Identify which cell holds the provided text, then report its [x, y] central coordinate. 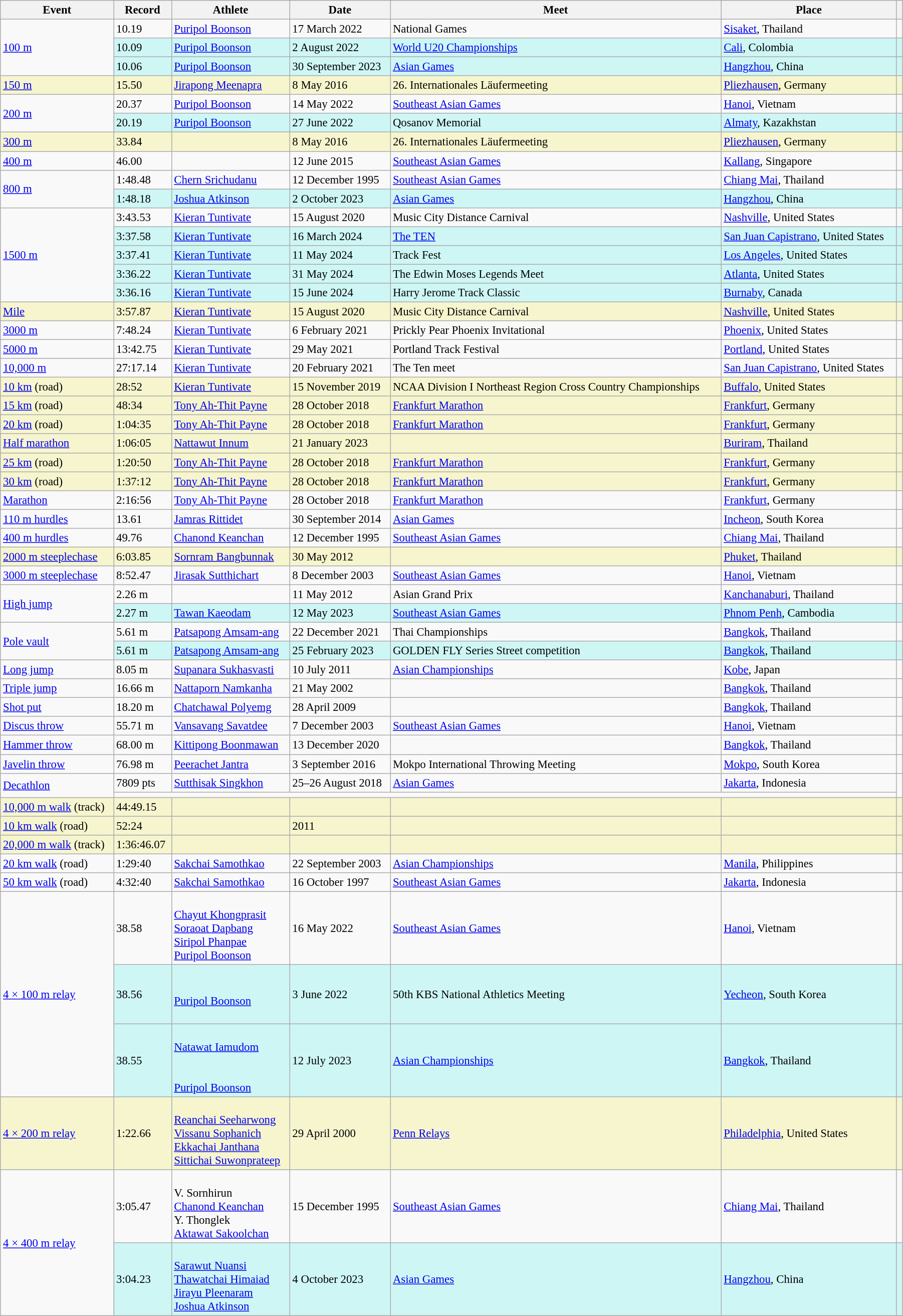
1:48.18 [142, 199]
3000 m [57, 330]
Atlanta, United States [809, 274]
52:24 [142, 826]
1:06:05 [142, 444]
20 km walk (road) [57, 863]
High jump [57, 604]
Qosanov Memorial [556, 123]
3 September 2016 [340, 764]
Manila, Philippines [809, 863]
5000 m [57, 349]
4:32:40 [142, 882]
4 October 2023 [340, 1279]
12 June 2015 [340, 161]
100 m [57, 48]
7:48.24 [142, 330]
22 September 2003 [340, 863]
Mokpo, South Korea [809, 764]
30 September 2014 [340, 519]
76.98 m [142, 764]
Supanara Sukhasvasti [231, 670]
3:05.47 [142, 1207]
6 February 2021 [340, 330]
Chatchawal Polyemg [231, 707]
10 km (road) [57, 387]
10,000 m [57, 368]
Kittipong Boonmawan [231, 745]
6:03.85 [142, 556]
Long jump [57, 670]
16 May 2022 [340, 928]
1:29:40 [142, 863]
3:36.16 [142, 293]
Athlete [231, 10]
3:37.41 [142, 255]
Incheon, South Korea [809, 519]
20.19 [142, 123]
Asian Grand Prix [556, 594]
25 February 2023 [340, 651]
Reanchai SeeharwongVissanu SophanichEkkachai JanthanaSittichai Suwonprateep [231, 1134]
3:57.87 [142, 311]
11 May 2024 [340, 255]
Record [142, 10]
400 m [57, 161]
29 May 2021 [340, 349]
31 May 2024 [340, 274]
10,000 m walk (track) [57, 807]
Harry Jerome Track Classic [556, 293]
Javelin throw [57, 764]
10 km walk (road) [57, 826]
20.37 [142, 104]
7809 pts [142, 783]
20 km (road) [57, 425]
GOLDEN FLY Series Street competition [556, 651]
22 December 2021 [340, 632]
Mile [57, 311]
2 August 2022 [340, 48]
Jirasak Sutthichart [231, 576]
400 m hurdles [57, 538]
Tawan Kaeodam [231, 613]
68.00 m [142, 745]
30 km (road) [57, 481]
Kobe, Japan [809, 670]
11 May 2012 [340, 594]
1:22.66 [142, 1134]
Hammer throw [57, 745]
15 December 1995 [340, 1207]
Triple jump [57, 688]
38.55 [142, 1061]
16.66 m [142, 688]
29 April 2000 [340, 1134]
Buriram, Thailand [809, 444]
15 November 2019 [340, 387]
Phnom Penh, Cambodia [809, 613]
3 June 2022 [340, 995]
1:04:35 [142, 425]
16 October 1997 [340, 882]
2000 m steeplechase [57, 556]
Shot put [57, 707]
Buffalo, United States [809, 387]
Vansavang Savatdee [231, 726]
50 km walk (road) [57, 882]
3:04.23 [142, 1279]
Kanchanaburi, Thailand [809, 594]
48:34 [142, 406]
Discus throw [57, 726]
Natawat IamudomPuripol Boonson [231, 1061]
Prickly Pear Phoenix Invitational [556, 330]
Date [340, 10]
Decathlon [57, 785]
1:37:12 [142, 481]
Track Fest [556, 255]
2011 [340, 826]
Sarawut NuansiThawatchai HimaiadJirayu PleenaramJoshua Atkinson [231, 1279]
27:17.14 [142, 368]
World U20 Championships [556, 48]
10 July 2011 [340, 670]
30 September 2023 [340, 67]
150 m [57, 85]
14 May 2022 [340, 104]
Portland, United States [809, 349]
20,000 m walk (track) [57, 845]
800 m [57, 189]
Jirapong Meenapra [231, 85]
2.26 m [142, 594]
Sornram Bangbunnak [231, 556]
The Edwin Moses Legends Meet [556, 274]
Philadelphia, United States [809, 1134]
4 × 400 m relay [57, 1243]
28 April 2009 [340, 707]
21 May 2002 [340, 688]
27 June 2022 [340, 123]
4 × 200 m relay [57, 1134]
Los Angeles, United States [809, 255]
Event [57, 10]
National Games [556, 29]
33.84 [142, 142]
Cali, Colombia [809, 48]
Nattawut Innum [231, 444]
Yecheon, South Korea [809, 995]
55.71 m [142, 726]
Sutthisak Singkhon [231, 783]
Phuket, Thailand [809, 556]
Mokpo International Throwing Meeting [556, 764]
2:16:56 [142, 500]
12 May 2023 [340, 613]
Jamras Rittidet [231, 519]
28:52 [142, 387]
1:20:50 [142, 462]
Nattaporn Namkanha [231, 688]
Pole vault [57, 642]
Joshua Atkinson [231, 199]
25–26 August 2018 [340, 783]
38.58 [142, 928]
Sisaket, Thailand [809, 29]
Chayut KhongprasitSoraoat DapbangSiripol PhanpaePuripol Boonson [231, 928]
7 December 2003 [340, 726]
8:52.47 [142, 576]
3:36.22 [142, 274]
Chanond Keanchan [231, 538]
38.56 [142, 995]
8.05 m [142, 670]
The Ten meet [556, 368]
3:37.58 [142, 236]
Penn Relays [556, 1134]
15 June 2024 [340, 293]
49.76 [142, 538]
1500 m [57, 255]
Meet [556, 10]
8 December 2003 [340, 576]
3000 m steeplechase [57, 576]
Marathon [57, 500]
25 km (road) [57, 462]
12 July 2023 [340, 1061]
The TEN [556, 236]
Almaty, Kazakhstan [809, 123]
NCAA Division I Northeast Region Cross Country Championships [556, 387]
16 March 2024 [340, 236]
10.09 [142, 48]
13.61 [142, 519]
110 m hurdles [57, 519]
13 December 2020 [340, 745]
2 October 2023 [340, 199]
13:42.75 [142, 349]
10.19 [142, 29]
15 km (road) [57, 406]
Half marathon [57, 444]
44:49.15 [142, 807]
30 May 2012 [340, 556]
15.50 [142, 85]
Phoenix, United States [809, 330]
18.20 m [142, 707]
21 January 2023 [340, 444]
Thai Championships [556, 632]
Chern Srichudanu [231, 179]
Burnaby, Canada [809, 293]
4 × 100 m relay [57, 994]
V. SornhirunChanond KeanchanY. ThonglekAktawat Sakoolchan [231, 1207]
17 March 2022 [340, 29]
50th KBS National Athletics Meeting [556, 995]
300 m [57, 142]
2.27 m [142, 613]
Portland Track Festival [556, 349]
10.06 [142, 67]
Peerachet Jantra [231, 764]
46.00 [142, 161]
Place [809, 10]
Kallang, Singapore [809, 161]
3:43.53 [142, 217]
20 February 2021 [340, 368]
1:36:46.07 [142, 845]
1:48.48 [142, 179]
200 m [57, 113]
